From the cell containing the given text, extract its center point as (X, Y) coordinate. 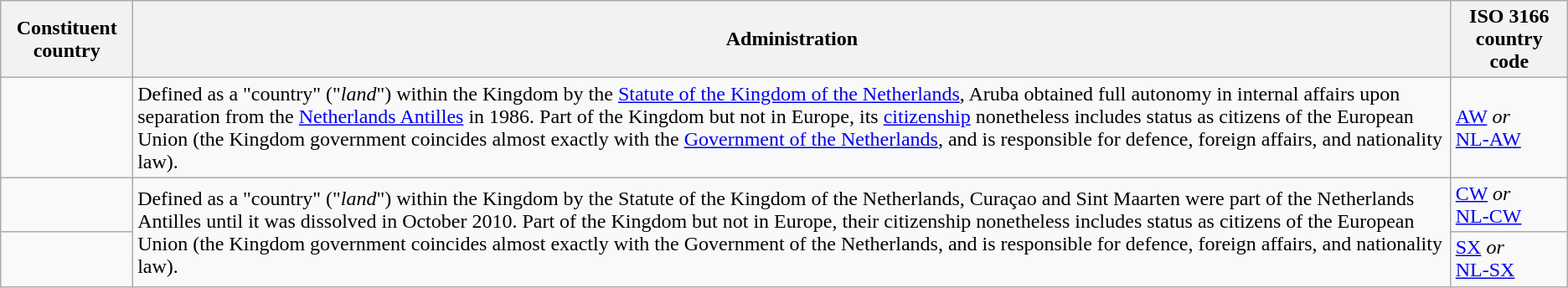
ISO 3166 country code (1509, 39)
SX orNL-SX (1509, 260)
AW orNL-AW (1509, 127)
Administration (792, 39)
CW orNL-CW (1509, 204)
Constituent country (67, 39)
